Identify which cell holds the provided text, then report its [X, Y] central coordinate. 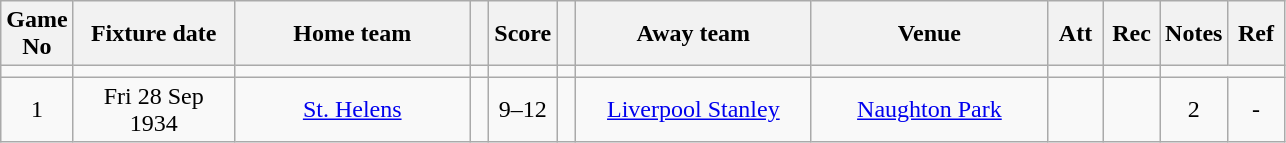
Home team [352, 34]
Rec [1132, 34]
Naughton Park [929, 110]
Away team [693, 34]
1 [37, 110]
Notes [1194, 34]
Liverpool Stanley [693, 110]
Ref [1256, 34]
Venue [929, 34]
- [1256, 110]
Game No [37, 34]
St. Helens [352, 110]
Score [523, 34]
2 [1194, 110]
Fixture date [154, 34]
Att [1075, 34]
Fri 28 Sep 1934 [154, 110]
9–12 [523, 110]
